Capture the cell that displays the provided text and extract its (x, y) central coordinate. 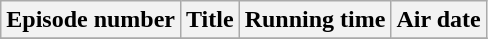
Air date (438, 20)
Running time (315, 20)
Episode number (91, 20)
Title (210, 20)
